Detect which cell encompasses the target text, then output its (X, Y) center coordinate. 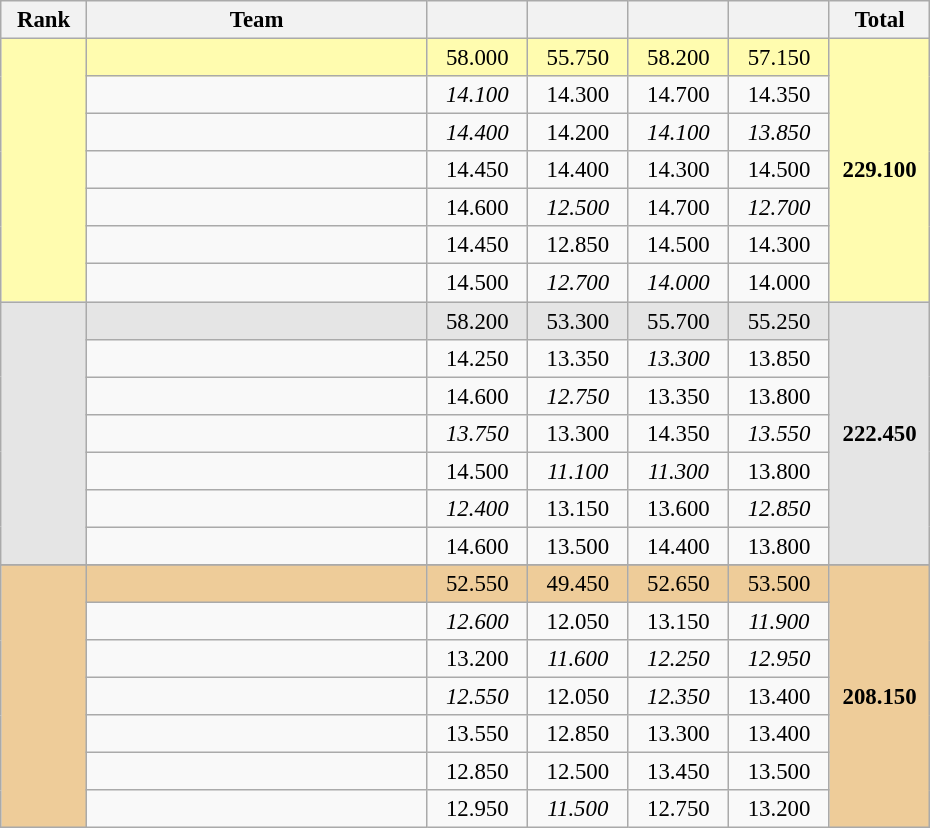
229.100 (880, 170)
53.300 (578, 321)
13.450 (678, 772)
Total (880, 20)
55.700 (678, 321)
11.900 (780, 621)
53.500 (780, 584)
12.400 (478, 509)
12.600 (478, 621)
12.550 (478, 697)
55.750 (578, 58)
57.150 (780, 58)
55.250 (780, 321)
11.500 (578, 809)
Team (256, 20)
49.450 (578, 584)
13.750 (478, 433)
11.600 (578, 659)
Rank (44, 20)
13.600 (678, 509)
52.550 (478, 584)
14.250 (478, 358)
52.650 (678, 584)
222.450 (880, 434)
58.000 (478, 58)
12.350 (678, 697)
11.300 (678, 471)
14.200 (578, 133)
11.100 (578, 471)
12.250 (678, 659)
208.150 (880, 696)
